Pinpoint the cell where the given text exists, returning its [X, Y] midpoint coordinate. 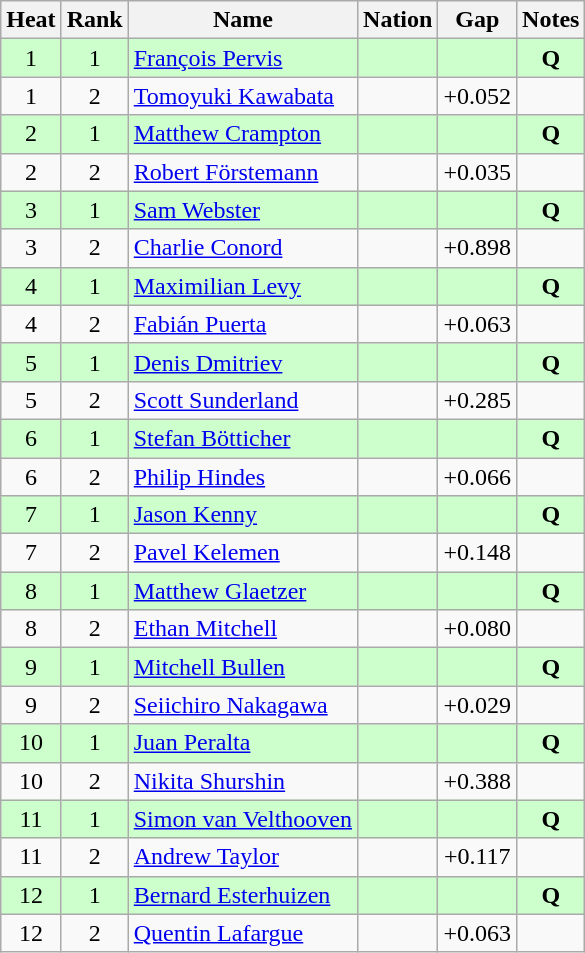
Name [242, 20]
Nikita Shurshin [242, 781]
+0.117 [478, 857]
Jason Kenny [242, 515]
François Pervis [242, 58]
+0.388 [478, 781]
Juan Peralta [242, 743]
+0.898 [478, 248]
+0.052 [478, 96]
Charlie Conord [242, 248]
Matthew Glaetzer [242, 591]
Quentin Lafargue [242, 933]
Stefan Bötticher [242, 438]
Nation [398, 20]
+0.285 [478, 400]
Simon van Velthooven [242, 819]
+0.148 [478, 553]
Robert Förstemann [242, 172]
+0.080 [478, 629]
Heat [31, 20]
Gap [478, 20]
Sam Webster [242, 210]
Rank [94, 20]
Pavel Kelemen [242, 553]
Ethan Mitchell [242, 629]
Scott Sunderland [242, 400]
Philip Hindes [242, 477]
Notes [551, 20]
Fabián Puerta [242, 324]
Mitchell Bullen [242, 667]
Seiichiro Nakagawa [242, 705]
Denis Dmitriev [242, 362]
Tomoyuki Kawabata [242, 96]
Maximilian Levy [242, 286]
+0.066 [478, 477]
Matthew Crampton [242, 134]
+0.029 [478, 705]
+0.035 [478, 172]
Bernard Esterhuizen [242, 895]
Andrew Taylor [242, 857]
